For the text-containing cell, return its midpoint in [x, y] coordinate format. 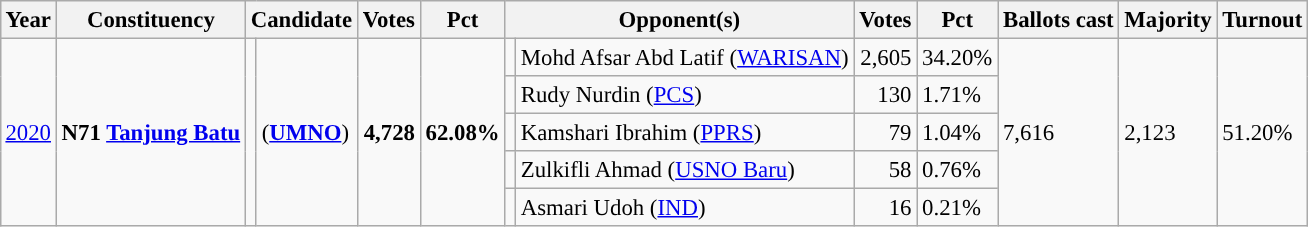
1.04% [958, 133]
58 [886, 170]
2020 [28, 132]
Zulkifli Ahmad (USNO Baru) [684, 170]
2,123 [1168, 132]
Year [28, 20]
Candidate [301, 20]
51.20% [1262, 132]
Kamshari Ibrahim (PPRS) [684, 133]
2,605 [886, 57]
Opponent(s) [680, 20]
Rudy Nurdin (PCS) [684, 95]
7,616 [1058, 132]
130 [886, 95]
62.08% [462, 132]
4,728 [388, 132]
Turnout [1262, 20]
0.76% [958, 170]
Constituency [150, 20]
0.21% [958, 208]
Asmari Udoh (IND) [684, 208]
79 [886, 133]
N71 Tanjung Batu [150, 132]
16 [886, 208]
1.71% [958, 95]
34.20% [958, 57]
Majority [1168, 20]
Mohd Afsar Abd Latif (WARISAN) [684, 57]
(UMNO) [306, 132]
Ballots cast [1058, 20]
